Find where the given text appears and provide that cell's center as [X, Y] coordinate. 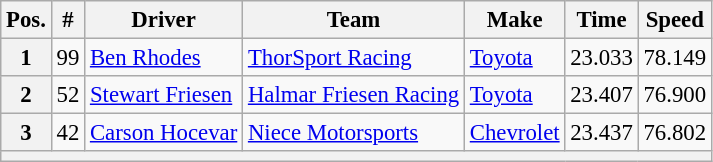
Halmar Friesen Racing [354, 95]
23.033 [602, 58]
23.437 [602, 133]
3 [26, 133]
# [68, 20]
76.802 [674, 133]
ThorSport Racing [354, 58]
Time [602, 20]
Driver [164, 20]
78.149 [674, 58]
23.407 [602, 95]
Make [514, 20]
99 [68, 58]
76.900 [674, 95]
Niece Motorsports [354, 133]
2 [26, 95]
Pos. [26, 20]
Speed [674, 20]
Stewart Friesen [164, 95]
1 [26, 58]
Team [354, 20]
Chevrolet [514, 133]
42 [68, 133]
Ben Rhodes [164, 58]
Carson Hocevar [164, 133]
52 [68, 95]
